Provide the (X, Y) coordinate of the cell's center where the given text is located.  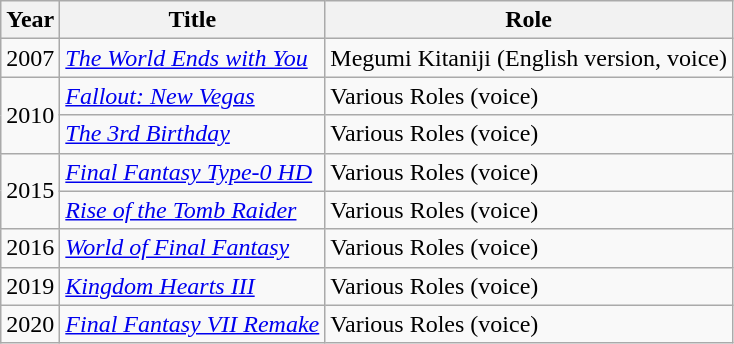
World of Final Fantasy (192, 248)
2010 (30, 115)
The World Ends with You (192, 58)
2007 (30, 58)
Final Fantasy Type-0 HD (192, 172)
The 3rd Birthday (192, 134)
Kingdom Hearts III (192, 286)
2020 (30, 324)
Title (192, 20)
Fallout: New Vegas (192, 96)
Megumi Kitaniji (English version, voice) (529, 58)
Role (529, 20)
Year (30, 20)
2015 (30, 191)
2019 (30, 286)
2016 (30, 248)
Rise of the Tomb Raider (192, 210)
Final Fantasy VII Remake (192, 324)
